Scan for the cell matching the given text and deliver its [x, y] coordinate at center. 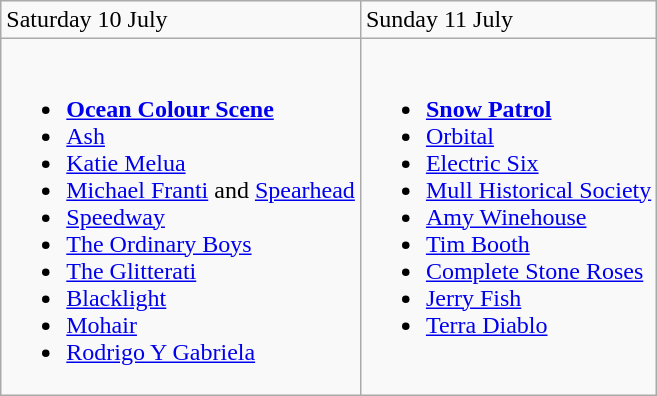
Sunday 11 July [508, 20]
Ocean Colour SceneAshKatie MeluaMichael Franti and SpearheadSpeedwayThe Ordinary BoysThe GlitteratiBlacklightMohairRodrigo Y Gabriela [181, 217]
Snow PatrolOrbitalElectric SixMull Historical SocietyAmy WinehouseTim BoothComplete Stone RosesJerry FishTerra Diablo [508, 217]
Saturday 10 July [181, 20]
